For the text-containing cell, return its midpoint in [X, Y] coordinate format. 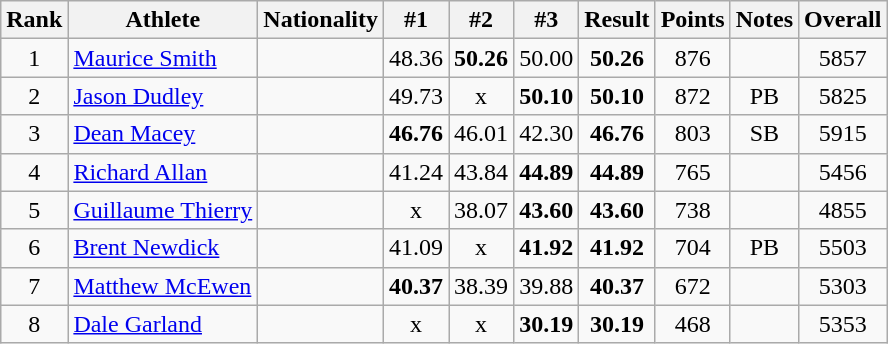
765 [692, 172]
5825 [843, 96]
Jason Dudley [163, 96]
4855 [843, 210]
3 [34, 134]
5353 [843, 324]
Richard Allan [163, 172]
5857 [843, 58]
50.00 [546, 58]
Points [692, 20]
Brent Newdick [163, 248]
2 [34, 96]
8 [34, 324]
#3 [546, 20]
5 [34, 210]
5915 [843, 134]
1 [34, 58]
46.01 [482, 134]
Result [617, 20]
Maurice Smith [163, 58]
704 [692, 248]
4 [34, 172]
38.07 [482, 210]
Nationality [321, 20]
6 [34, 248]
7 [34, 286]
43.84 [482, 172]
803 [692, 134]
42.30 [546, 134]
Rank [34, 20]
#2 [482, 20]
738 [692, 210]
Athlete [163, 20]
SB [764, 134]
Matthew McEwen [163, 286]
5456 [843, 172]
#1 [416, 20]
41.09 [416, 248]
468 [692, 324]
39.88 [546, 286]
Dean Macey [163, 134]
41.24 [416, 172]
Dale Garland [163, 324]
5503 [843, 248]
Overall [843, 20]
Guillaume Thierry [163, 210]
876 [692, 58]
672 [692, 286]
38.39 [482, 286]
Notes [764, 20]
48.36 [416, 58]
5303 [843, 286]
872 [692, 96]
49.73 [416, 96]
